Output the [x, y] coordinate of the center of the cell containing the given text.  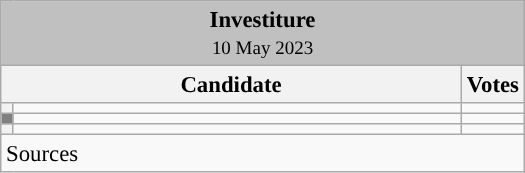
Candidate [232, 85]
Investiture10 May 2023 [263, 34]
Sources [263, 154]
Votes [492, 85]
